Scan for the cell matching the given text and deliver its (X, Y) coordinate at center. 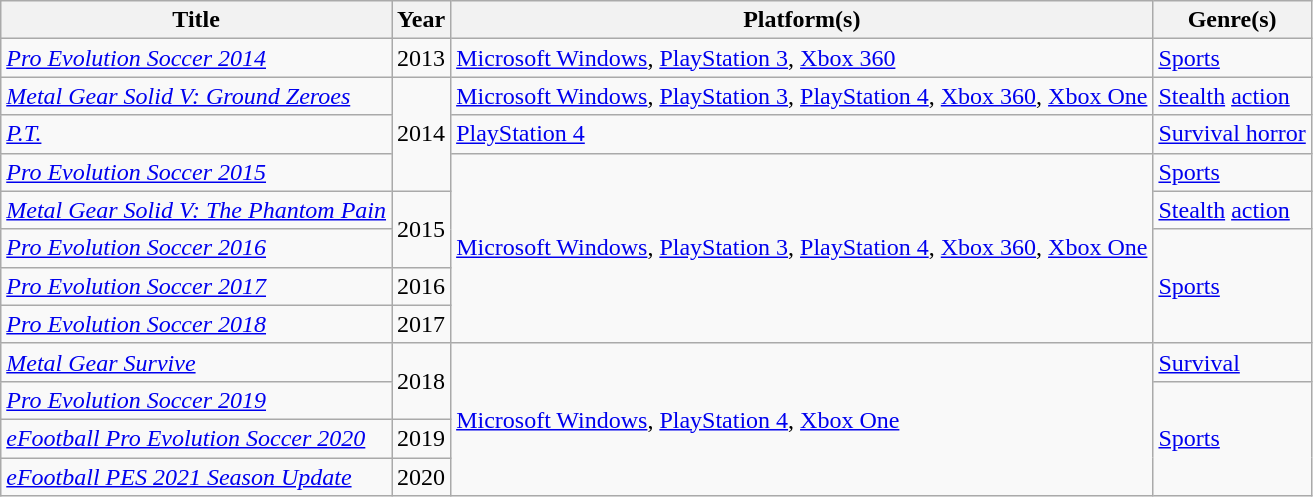
P.T. (196, 134)
Pro Evolution Soccer 2017 (196, 286)
2014 (422, 134)
Platform(s) (802, 20)
2018 (422, 381)
Metal Gear Solid V: Ground Zeroes (196, 96)
2015 (422, 229)
Pro Evolution Soccer 2016 (196, 248)
Pro Evolution Soccer 2019 (196, 400)
Title (196, 20)
Pro Evolution Soccer 2015 (196, 172)
Metal Gear Survive (196, 362)
Metal Gear Solid V: The Phantom Pain (196, 210)
Pro Evolution Soccer 2014 (196, 58)
2016 (422, 286)
PlayStation 4 (802, 134)
Microsoft Windows, PlayStation 4, Xbox One (802, 419)
2020 (422, 477)
eFootball PES 2021 Season Update (196, 477)
2019 (422, 438)
Survival (1232, 362)
2017 (422, 324)
Genre(s) (1232, 20)
Year (422, 20)
eFootball Pro Evolution Soccer 2020 (196, 438)
Survival horror (1232, 134)
Pro Evolution Soccer 2018 (196, 324)
2013 (422, 58)
Microsoft Windows, PlayStation 3, Xbox 360 (802, 58)
